Find where the given text appears and provide that cell's center as (X, Y) coordinate. 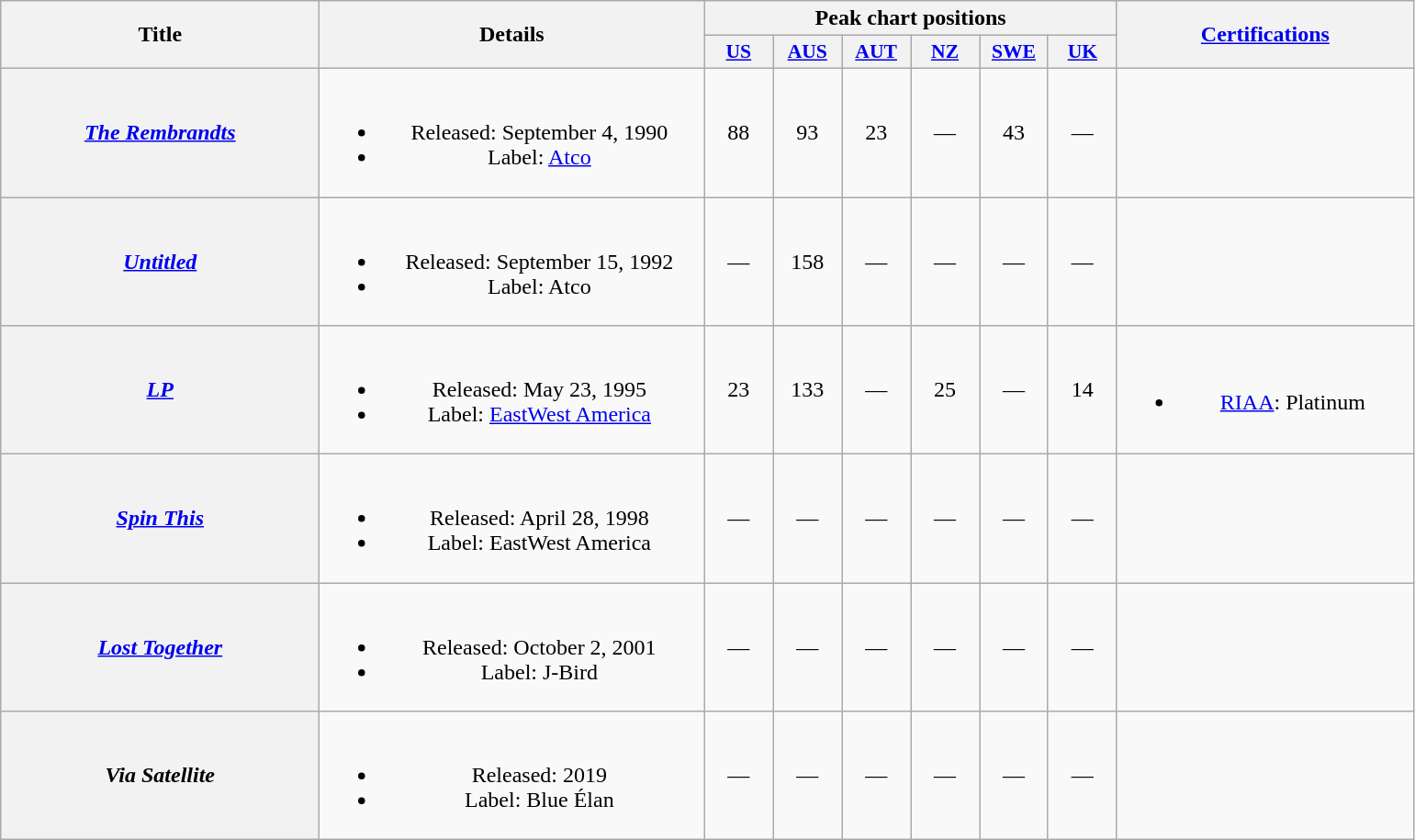
Spin This (160, 519)
Title (160, 35)
Peak chart positions (911, 18)
93 (808, 132)
Released: 2019Label: Blue Élan (512, 776)
SWE (1014, 52)
Lost Together (160, 647)
Certifications (1265, 35)
Released: October 2, 2001Label: J-Bird (512, 647)
14 (1082, 390)
Untitled (160, 261)
AUS (808, 52)
US (738, 52)
The Rembrandts (160, 132)
Released: April 28, 1998Label: EastWest America (512, 519)
RIAA: Platinum (1265, 390)
43 (1014, 132)
NZ (946, 52)
Released: September 4, 1990Label: Atco (512, 132)
Released: September 15, 1992Label: Atco (512, 261)
133 (808, 390)
LP (160, 390)
158 (808, 261)
Via Satellite (160, 776)
Details (512, 35)
AUT (876, 52)
88 (738, 132)
25 (946, 390)
UK (1082, 52)
Released: May 23, 1995Label: EastWest America (512, 390)
